From the cell containing the given text, extract its center point as [X, Y] coordinate. 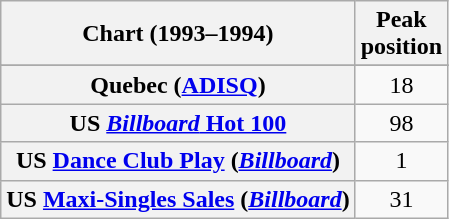
31 [401, 199]
US Maxi-Singles Sales (Billboard) [178, 199]
US Billboard Hot 100 [178, 123]
1 [401, 161]
18 [401, 85]
Quebec (ADISQ) [178, 85]
Peak position [401, 34]
98 [401, 123]
Chart (1993–1994) [178, 34]
US Dance Club Play (Billboard) [178, 161]
